From the cell containing the given text, extract its center point as [X, Y] coordinate. 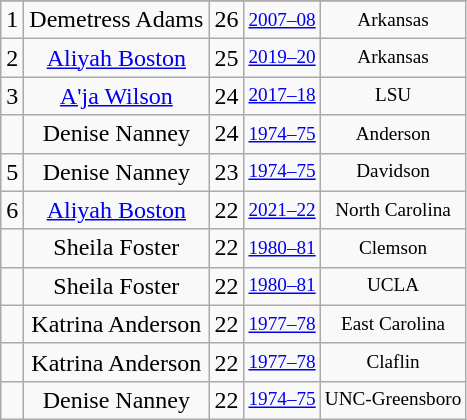
North Carolina [393, 210]
5 [12, 172]
2 [12, 58]
2007–08 [282, 20]
UNC-Greensboro [393, 400]
Davidson [393, 172]
East Carolina [393, 324]
2017–18 [282, 96]
A'ja Wilson [116, 96]
3 [12, 96]
2021–22 [282, 210]
2019–20 [282, 58]
6 [12, 210]
Demetress Adams [116, 20]
23 [226, 172]
1 [12, 20]
Claflin [393, 362]
LSU [393, 96]
Anderson [393, 134]
26 [226, 20]
25 [226, 58]
Clemson [393, 248]
UCLA [393, 286]
